Provide the (x, y) coordinate of the cell's center where the given text is located.  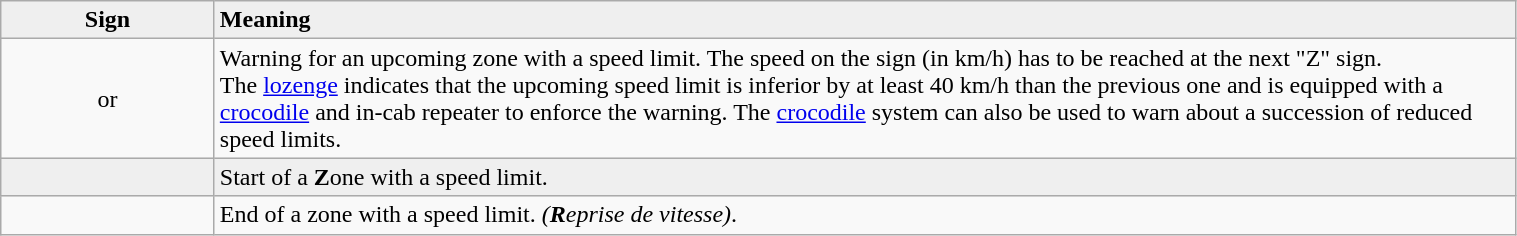
Sign (108, 20)
or (108, 98)
Start of a Zone with a speed limit. (865, 177)
Meaning (865, 20)
End of a zone with a speed limit. (Reprise de vitesse). (865, 215)
